Pinpoint the cell where the given text exists, returning its [x, y] midpoint coordinate. 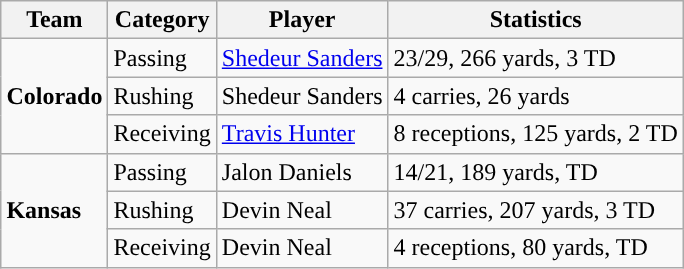
4 receptions, 80 yards, TD [536, 248]
23/29, 266 yards, 3 TD [536, 58]
Player [302, 20]
4 carries, 26 yards [536, 96]
Colorado [54, 96]
8 receptions, 125 yards, 2 TD [536, 134]
37 carries, 207 yards, 3 TD [536, 210]
Team [54, 20]
Travis Hunter [302, 134]
Statistics [536, 20]
14/21, 189 yards, TD [536, 172]
Category [162, 20]
Jalon Daniels [302, 172]
Kansas [54, 210]
